Output the [x, y] coordinate of the center of the cell containing the given text.  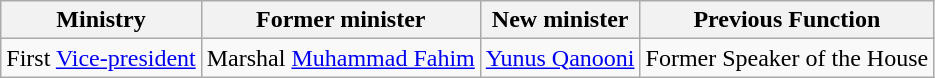
Marshal Muhammad Fahim [340, 58]
First Vice-president [101, 58]
Former minister [340, 20]
Previous Function [787, 20]
Former Speaker of the House [787, 58]
New minister [560, 20]
Ministry [101, 20]
Yunus Qanooni [560, 58]
